Capture the cell that displays the provided text and extract its [x, y] central coordinate. 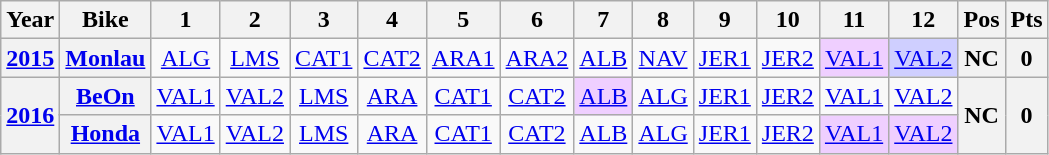
2 [254, 20]
Bike [106, 20]
4 [392, 20]
5 [463, 20]
10 [788, 20]
6 [537, 20]
NAV [663, 58]
BeOn [106, 96]
2016 [30, 115]
Pts [1026, 20]
ARA1 [463, 58]
Monlau [106, 58]
1 [186, 20]
2015 [30, 58]
Year [30, 20]
ARA2 [537, 58]
9 [724, 20]
12 [924, 20]
11 [854, 20]
8 [663, 20]
Pos [982, 20]
3 [324, 20]
7 [604, 20]
Honda [106, 134]
